Detect which cell encompasses the target text, then output its [X, Y] center coordinate. 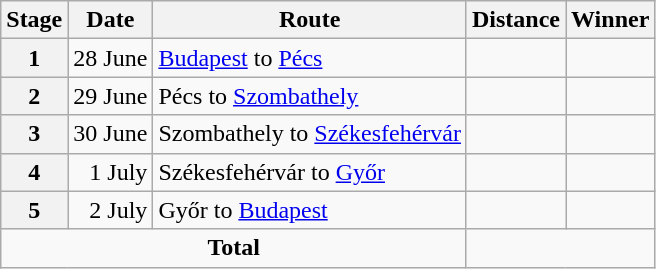
Győr to Budapest [310, 210]
3 [34, 134]
28 June [110, 58]
Stage [34, 20]
Route [310, 20]
Total [234, 248]
5 [34, 210]
Budapest to Pécs [310, 58]
2 [34, 96]
4 [34, 172]
Distance [516, 20]
Pécs to Szombathely [310, 96]
2 July [110, 210]
30 June [110, 134]
Date [110, 20]
1 July [110, 172]
1 [34, 58]
Szombathely to Székesfehérvár [310, 134]
Székesfehérvár to Győr [310, 172]
Winner [610, 20]
29 June [110, 96]
